Pinpoint the cell where the given text exists, returning its (x, y) midpoint coordinate. 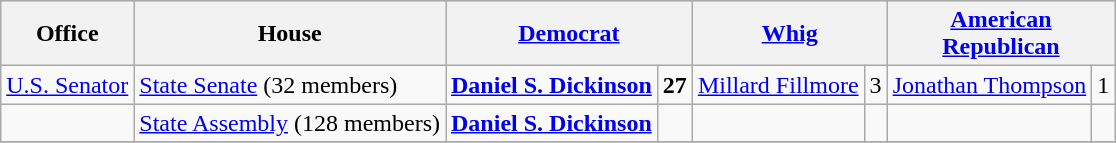
American Republican (1001, 34)
Millard Fillmore (778, 85)
House (290, 34)
3 (876, 85)
27 (674, 85)
Office (68, 34)
Democrat (570, 34)
State Assembly (128 members) (290, 123)
Whig (790, 34)
U.S. Senator (68, 85)
State Senate (32 members) (290, 85)
1 (1104, 85)
Jonathan Thompson (990, 85)
